Search for the cell housing the specified text and yield its [X, Y] center coordinate. 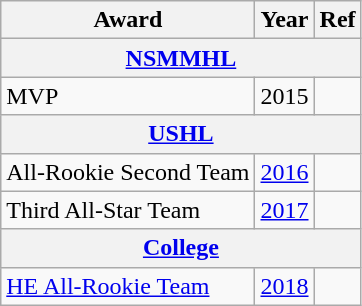
MVP [128, 96]
USHL [181, 134]
2018 [284, 286]
NSMMHL [181, 58]
Ref [338, 20]
Third All-Star Team [128, 210]
2016 [284, 172]
Year [284, 20]
HE All-Rookie Team [128, 286]
Award [128, 20]
2015 [284, 96]
2017 [284, 210]
All-Rookie Second Team [128, 172]
College [181, 248]
